Return the (X, Y) coordinate for the center point of the cell that contains the specified text.  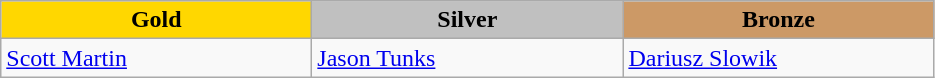
Silver (468, 20)
Bronze (778, 20)
Scott Martin (156, 58)
Gold (156, 20)
Dariusz Slowik (778, 58)
Jason Tunks (468, 58)
